Return (X, Y) of the center of cell containing provided text 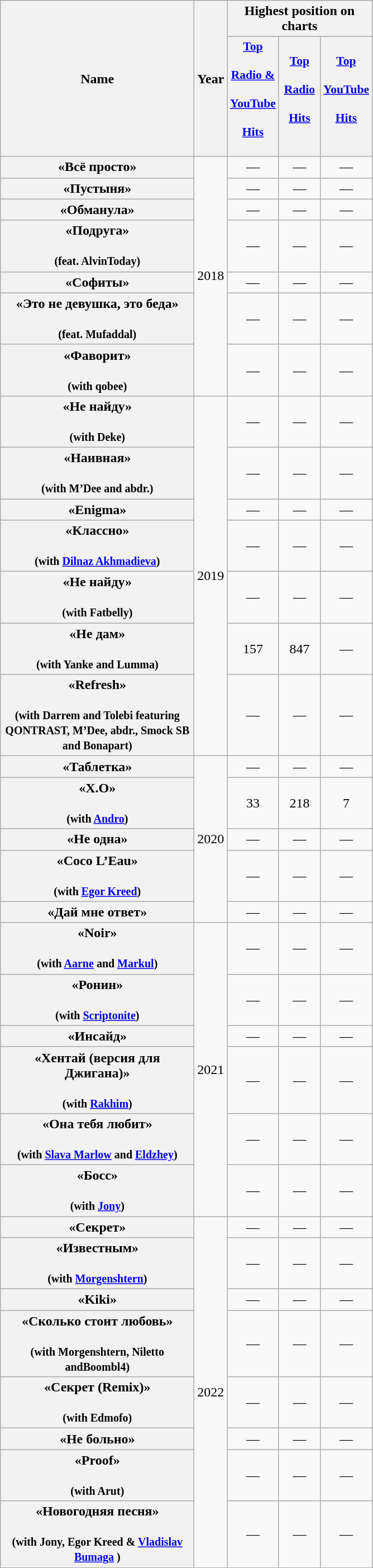
TopYouTubeHits (346, 97)
«Фаворит»(with qobee) (97, 370)
«Kiki» (97, 1300)
Highest position on charts (299, 19)
«Это не девушка, это беда»(feat. Mufaddal) (97, 319)
«Сколько стоит любовь»(with Morgenshtern, Niletto andBoombl4) (97, 1343)
«Coco L’Eau»(with Egor Kreed) (97, 876)
«Софиты» (97, 282)
«Известным»(with Мorgenshtern) (97, 1263)
«Дай мне ответ» (97, 912)
«Ронин»(with Scriptonite) (97, 1000)
«Всё просто» (97, 167)
2018 (211, 276)
«Инсайд» (97, 1036)
«Noir»(with Aarne and Markul) (97, 948)
«Обманула» (97, 210)
«Новогодняя песня»(with Jony, Egor Kreed & Vladislav Bumaga ) (97, 1534)
«Refresh»(with Darrem and Tolebi featuring QONTRAST, M’Dee, abdr., Smock SB and Bonapart) (97, 715)
847 (299, 649)
218 (299, 803)
«Не больно» (97, 1439)
«Enigma» (97, 509)
«Пустыня» (97, 188)
Name (97, 78)
2022 (211, 1391)
«Не найду»(with Fatbelly) (97, 597)
Year (211, 78)
«X.O»(with Andro) (97, 803)
33 (253, 803)
«Не одна» (97, 839)
«Босс»(with Jony) (97, 1190)
«Хентай (версия для Джигана)»(with Rakhim) (97, 1080)
«Не найду»(with Deke) (97, 421)
«Она тебя любит»(with Slava Marlow and Eldzhey) (97, 1139)
2020 (211, 839)
«Секрет (Remix)»(with Edmofo) (97, 1403)
«Подруга»(feat. AlvinToday) (97, 246)
«Секрет» (97, 1227)
«Классно»(with Dilnaz Akhmadieva) (97, 546)
«Proof»(with Arut) (97, 1475)
7 (346, 803)
157 (253, 649)
TopRadioHits (299, 97)
«Таблетка» (97, 767)
«Не дам»(with Yanke and Lumma) (97, 649)
2019 (211, 576)
TopRadio &YouTubeHits (253, 97)
«Наивная»(with M’Dee and abdr.) (97, 473)
2021 (211, 1070)
